Capture the cell that displays the provided text and extract its [X, Y] central coordinate. 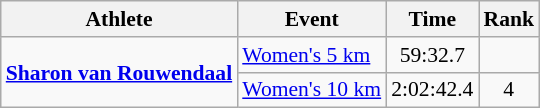
Women's 5 km [312, 55]
59:32.7 [432, 55]
Women's 10 km [312, 90]
2:02:42.4 [432, 90]
Rank [508, 19]
Event [312, 19]
Athlete [119, 19]
Sharon van Rouwendaal [119, 72]
4 [508, 90]
Time [432, 19]
